Locate the cell with the specified text and output its (x, y) center coordinate. 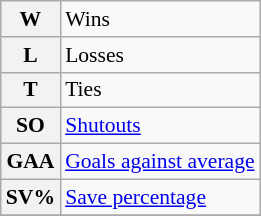
SV% (30, 197)
T (30, 90)
Shutouts (160, 126)
Ties (160, 90)
Wins (160, 19)
W (30, 19)
Losses (160, 55)
Save percentage (160, 197)
L (30, 55)
SO (30, 126)
Goals against average (160, 162)
GAA (30, 162)
